Output the [X, Y] coordinate of the center of the cell containing the given text.  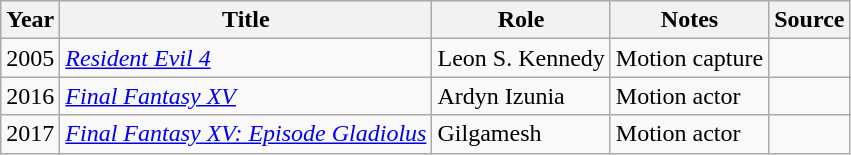
Year [30, 20]
2005 [30, 58]
Resident Evil 4 [246, 58]
Title [246, 20]
Gilgamesh [521, 134]
Source [810, 20]
2016 [30, 96]
Role [521, 20]
Leon S. Kennedy [521, 58]
Final Fantasy XV [246, 96]
Ardyn Izunia [521, 96]
Notes [689, 20]
Final Fantasy XV: Episode Gladiolus [246, 134]
2017 [30, 134]
Motion capture [689, 58]
